Return (X, Y) of the center of cell containing provided text 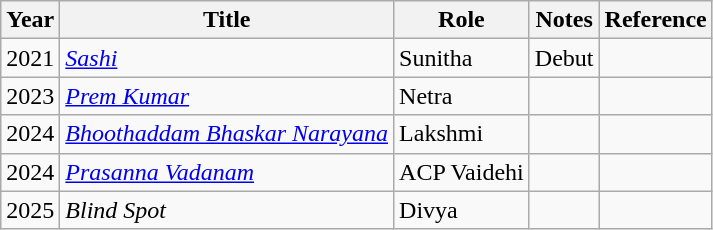
Title (227, 20)
Role (462, 20)
Sashi (227, 58)
Notes (564, 20)
Bhoothaddam Bhaskar Narayana (227, 134)
Divya (462, 210)
Year (30, 20)
Lakshmi (462, 134)
Prasanna Vadanam (227, 172)
Reference (656, 20)
Debut (564, 58)
Netra (462, 96)
2021 (30, 58)
2023 (30, 96)
2025 (30, 210)
ACP Vaidehi (462, 172)
Prem Kumar (227, 96)
Sunitha (462, 58)
Blind Spot (227, 210)
